Identify which cell holds the provided text, then report its [X, Y] central coordinate. 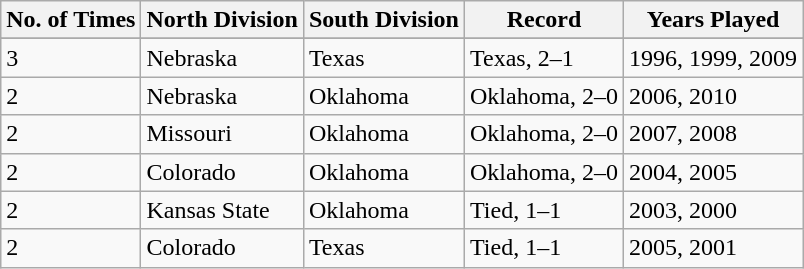
Years Played [714, 20]
Texas, 2–1 [544, 58]
2006, 2010 [714, 96]
2005, 2001 [714, 248]
Missouri [222, 134]
2004, 2005 [714, 172]
2003, 2000 [714, 210]
3 [71, 58]
South Division [384, 20]
Record [544, 20]
Kansas State [222, 210]
2007, 2008 [714, 134]
North Division [222, 20]
No. of Times [71, 20]
1996, 1999, 2009 [714, 58]
